Find where the given text appears and provide that cell's center as (X, Y) coordinate. 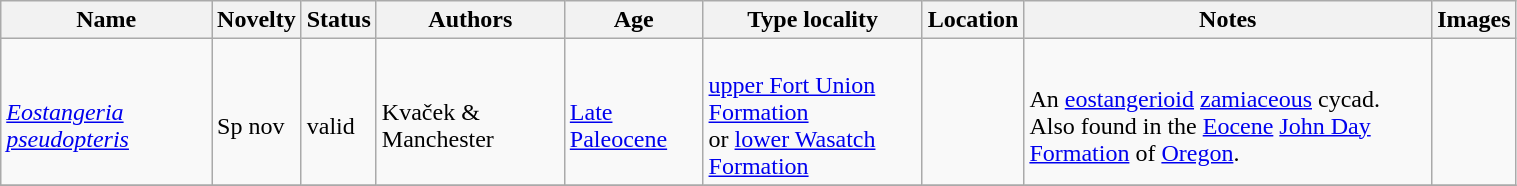
upper Fort Union Formation or lower Wasatch Formation (812, 112)
valid (338, 112)
Name (106, 20)
Status (338, 20)
Sp nov (257, 112)
Notes (1228, 20)
Images (1474, 20)
Kvaček & Manchester (470, 112)
Age (634, 20)
Type locality (812, 20)
Location (973, 20)
Authors (470, 20)
Late Paleocene (634, 112)
Eostangeria pseudopteris (106, 112)
An eostangerioid zamiaceous cycad.Also found in the Eocene John Day Formation of Oregon. (1228, 112)
Novelty (257, 20)
